Detect which cell encompasses the target text, then output its [x, y] center coordinate. 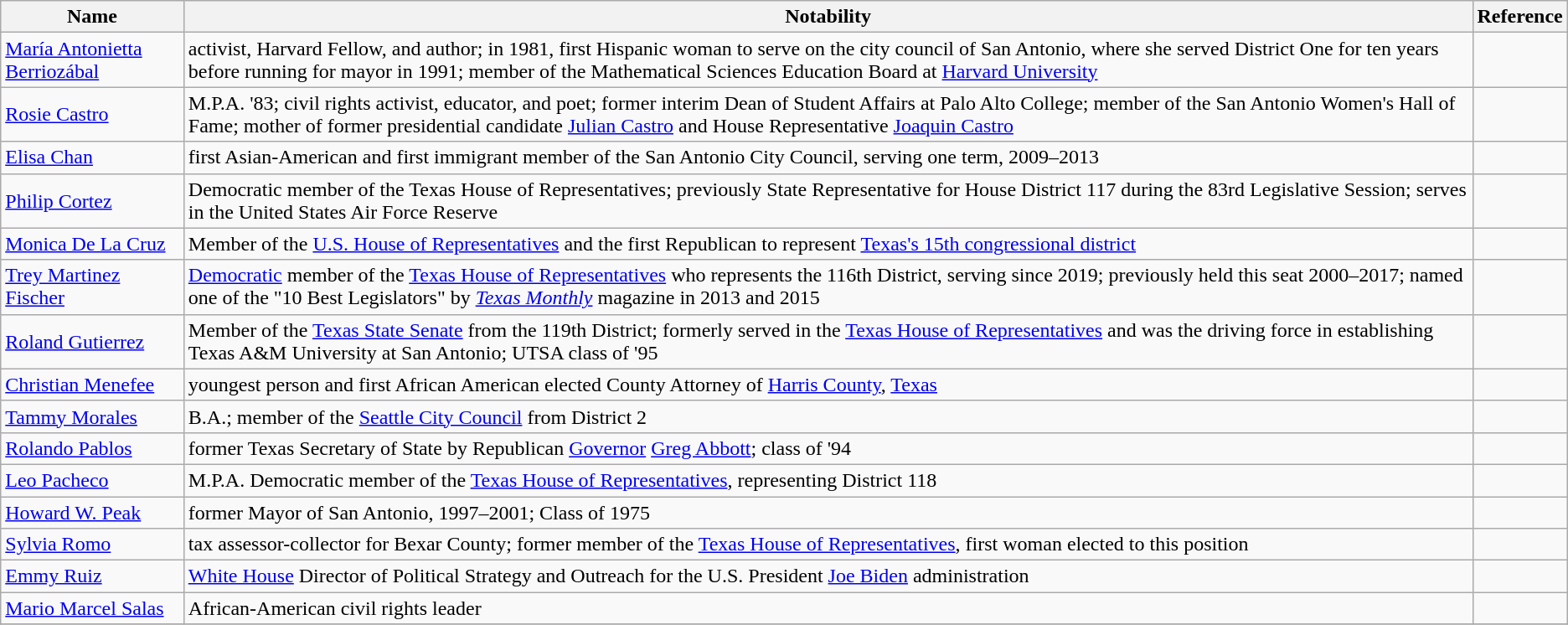
youngest person and first African American elected County Attorney of Harris County, Texas [828, 385]
Name [92, 17]
María Antonietta Berriozábal [92, 60]
Sylvia Romo [92, 545]
Member of the U.S. House of Representatives and the first Republican to represent Texas's 15th congressional district [828, 244]
Tammy Morales [92, 416]
Notability [828, 17]
former Texas Secretary of State by Republican Governor Greg Abbott; class of '94 [828, 448]
Christian Menefee [92, 385]
Philip Cortez [92, 201]
first Asian-American and first immigrant member of the San Antonio City Council, serving one term, 2009–2013 [828, 158]
Elisa Chan [92, 158]
Roland Gutierrez [92, 342]
Leo Pacheco [92, 480]
former Mayor of San Antonio, 1997–2001; Class of 1975 [828, 512]
B.A.; member of the Seattle City Council from District 2 [828, 416]
Mario Marcel Salas [92, 608]
Emmy Ruiz [92, 576]
Rolando Pablos [92, 448]
Rosie Castro [92, 114]
Monica De La Cruz [92, 244]
tax assessor-collector for Bexar County; former member of the Texas House of Representatives, first woman elected to this position [828, 545]
M.P.A. Democratic member of the Texas House of Representatives, representing District 118 [828, 480]
African-American civil rights leader [828, 608]
White House Director of Political Strategy and Outreach for the U.S. President Joe Biden administration [828, 576]
Reference [1519, 17]
Howard W. Peak [92, 512]
Trey Martinez Fischer [92, 287]
